Extract the (X, Y) coordinate from the center of the cell holding the provided text.  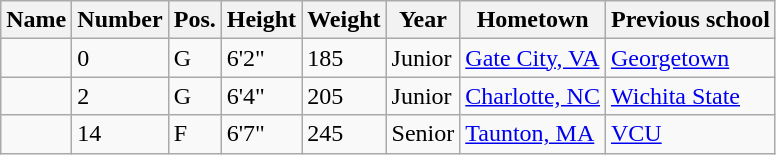
185 (344, 58)
205 (344, 96)
VCU (690, 134)
0 (120, 58)
6'4" (261, 96)
Pos. (194, 20)
F (194, 134)
Hometown (533, 20)
Taunton, MA (533, 134)
Number (120, 20)
14 (120, 134)
Wichita State (690, 96)
6'7" (261, 134)
6'2" (261, 58)
Charlotte, NC (533, 96)
Height (261, 20)
Gate City, VA (533, 58)
Weight (344, 20)
2 (120, 96)
Name (36, 20)
Georgetown (690, 58)
Senior (423, 134)
245 (344, 134)
Year (423, 20)
Previous school (690, 20)
